Find where the given text appears and provide that cell's center as [X, Y] coordinate. 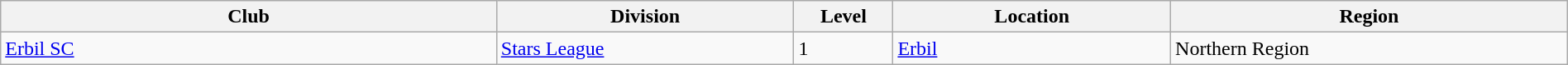
Location [1032, 17]
Level [844, 17]
Division [645, 17]
Erbil SC [249, 48]
Erbil [1032, 48]
1 [844, 48]
Stars League [645, 48]
Club [249, 17]
Region [1370, 17]
Northern Region [1370, 48]
